From the cell containing the given text, extract its center point as (x, y) coordinate. 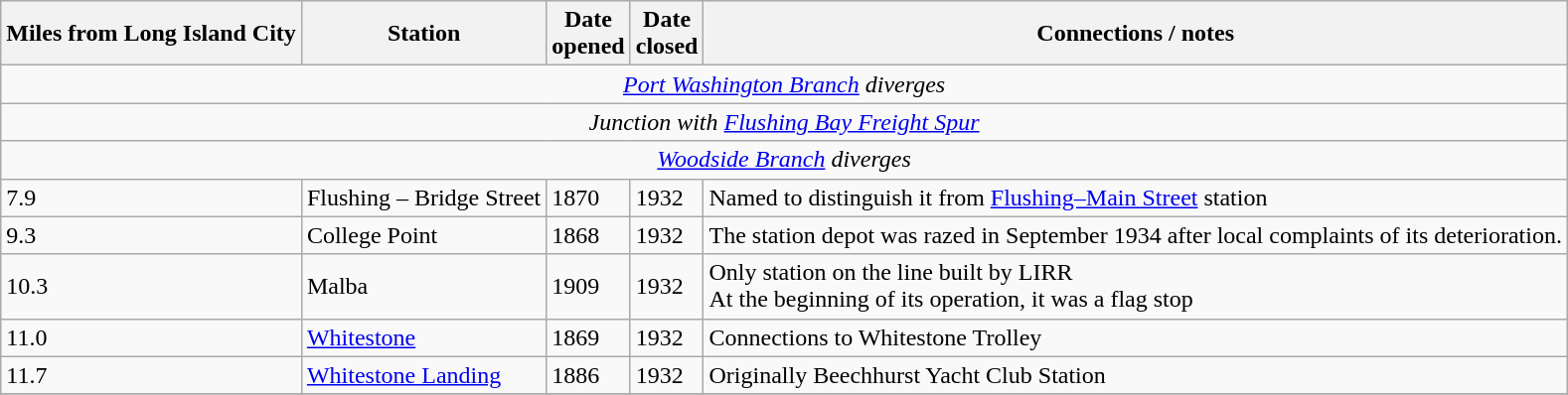
11.0 (151, 337)
Junction with Flushing Bay Freight Spur (785, 122)
Dateopened (588, 34)
Connections / notes (1135, 34)
Dateclosed (667, 34)
Whitestone Landing (423, 375)
Originally Beechhurst Yacht Club Station (1135, 375)
1870 (588, 197)
Port Washington Branch diverges (785, 84)
11.7 (151, 375)
Malba (423, 286)
Flushing – Bridge Street (423, 197)
Whitestone (423, 337)
Named to distinguish it from Flushing–Main Street station (1135, 197)
10.3 (151, 286)
Woodside Branch diverges (785, 160)
College Point (423, 235)
Only station on the line built by LIRRAt the beginning of its operation, it was a flag stop (1135, 286)
Connections to Whitestone Trolley (1135, 337)
1869 (588, 337)
9.3 (151, 235)
The station depot was razed in September 1934 after local complaints of its deterioration. (1135, 235)
1886 (588, 375)
1868 (588, 235)
1909 (588, 286)
7.9 (151, 197)
Station (423, 34)
Miles from Long Island City (151, 34)
